For the text-containing cell, return its midpoint in [x, y] coordinate format. 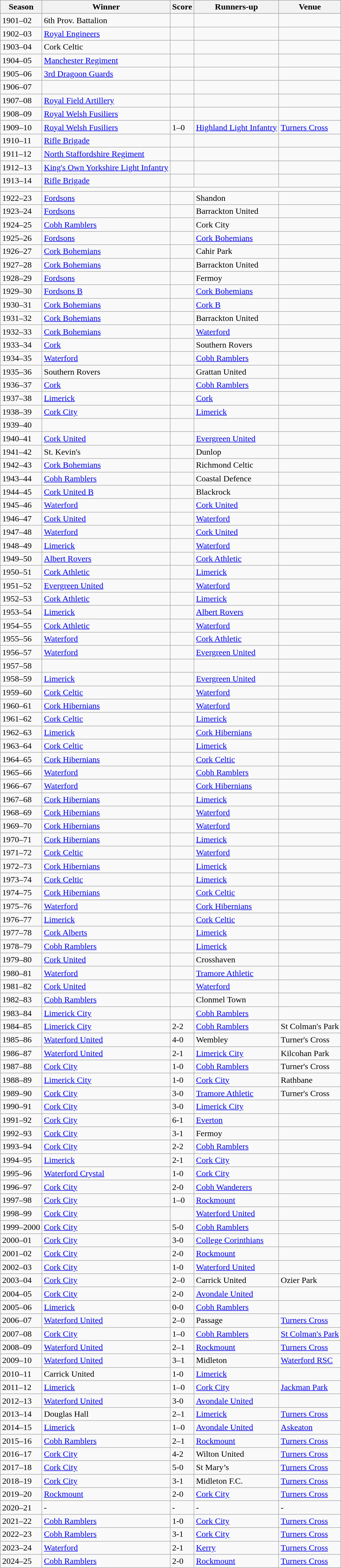
Royal Field Artillery [106, 100]
1953–54 [21, 612]
6th Prov. Battalion [106, 20]
1971–72 [21, 853]
1912–13 [21, 167]
2002–03 [21, 1267]
Manchester Regiment [106, 60]
1930–31 [21, 305]
4-0 [182, 1040]
2024–25 [21, 1561]
1925–26 [21, 238]
Cork United B [106, 492]
1911–12 [21, 154]
2011–12 [21, 1387]
1931–32 [21, 318]
1936–37 [21, 385]
1980–81 [21, 973]
1956–57 [21, 652]
1924–25 [21, 225]
1957–58 [21, 666]
1950–51 [21, 572]
1961–62 [21, 719]
2004–05 [21, 1294]
Waterford Crystal [106, 1173]
Everton [236, 1120]
1997–98 [21, 1200]
1985–86 [21, 1040]
1922–23 [21, 198]
Winner [106, 7]
2014–15 [21, 1427]
1927–28 [21, 265]
1942–43 [21, 465]
1988–89 [21, 1080]
1964–65 [21, 759]
Cahir Park [236, 251]
1928–29 [21, 278]
0-0 [182, 1307]
Jackman Park [310, 1387]
3–1 [182, 1361]
Passage [236, 1320]
Cork B [236, 305]
1944–45 [21, 492]
Cobh Wanderers [236, 1187]
Runners-up [236, 7]
Fordsons B [106, 291]
King's Own Yorkshire Light Infantry [106, 167]
1937–38 [21, 398]
1901–02 [21, 20]
1987–88 [21, 1067]
1993–94 [21, 1147]
1975–76 [21, 906]
1945–46 [21, 505]
Cork Alberts [106, 933]
1908–09 [21, 114]
Grattan United [236, 372]
1932–33 [21, 331]
2020–21 [21, 1508]
Royal Engineers [106, 34]
2006–07 [21, 1320]
1940–41 [21, 439]
2005–06 [21, 1307]
1974–75 [21, 893]
2023–24 [21, 1548]
1952–53 [21, 599]
1970–71 [21, 839]
1973–74 [21, 879]
1923–24 [21, 211]
Kerry [236, 1548]
1963–64 [21, 746]
Midleton F.C. [236, 1481]
1958–59 [21, 679]
Wembley [236, 1040]
1939–40 [21, 425]
Ozier Park [310, 1280]
1913–14 [21, 181]
1994–95 [21, 1160]
1948–49 [21, 545]
1995–96 [21, 1173]
1977–78 [21, 933]
2008–09 [21, 1347]
1906–07 [21, 87]
2001–02 [21, 1254]
Douglas Hall [106, 1414]
Clonmel Town [236, 1000]
1934–35 [21, 358]
1951–52 [21, 585]
1962–63 [21, 732]
1907–08 [21, 100]
2009–10 [21, 1361]
Dunlop [236, 452]
1992–93 [21, 1133]
2000–01 [21, 1240]
1981–82 [21, 986]
St Mary’s [236, 1468]
1933–34 [21, 345]
Crosshaven [236, 960]
Wilton United [236, 1454]
1990–91 [21, 1107]
Highland Light Infantry [236, 127]
2010–11 [21, 1374]
1929–30 [21, 291]
1989–90 [21, 1093]
1902–03 [21, 34]
6-1 [182, 1120]
1978–79 [21, 946]
1982–83 [21, 1000]
1959–60 [21, 692]
1960–61 [21, 706]
Score [182, 7]
Waterford RSC [310, 1361]
1965–66 [21, 772]
2022–23 [21, 1534]
1972–73 [21, 866]
2018–19 [21, 1481]
1984–85 [21, 1027]
1943–44 [21, 479]
1999–2000 [21, 1227]
Season [21, 7]
1991–92 [21, 1120]
North Staffordshire Regiment [106, 154]
2007–08 [21, 1334]
1998–99 [21, 1213]
2016–17 [21, 1454]
2017–18 [21, 1468]
Blackrock [236, 492]
2003–04 [21, 1280]
1938–39 [21, 412]
1935–36 [21, 372]
1905–06 [21, 74]
Richmond Celtic [236, 465]
College Corinthians [236, 1240]
1955–56 [21, 639]
1910–11 [21, 140]
1966–67 [21, 786]
1986–87 [21, 1053]
1947–48 [21, 532]
Shandon [236, 198]
1926–27 [21, 251]
1946–47 [21, 519]
1903–04 [21, 47]
1941–42 [21, 452]
3rd Dragoon Guards [106, 74]
1967–68 [21, 799]
Coastal Defence [236, 479]
St. Kevin's [106, 452]
Kilcohan Park [310, 1053]
Askeaton [310, 1427]
1968–69 [21, 813]
Rathbane [310, 1080]
Venue [310, 7]
1979–80 [21, 960]
2015–16 [21, 1441]
4-2 [182, 1454]
1976–77 [21, 920]
2012–13 [21, 1401]
1949–50 [21, 559]
1996–97 [21, 1187]
1954–55 [21, 626]
2013–14 [21, 1414]
Midleton [236, 1361]
2021–22 [21, 1521]
1904–05 [21, 60]
1909–10 [21, 127]
1983–84 [21, 1013]
2019–20 [21, 1494]
1969–70 [21, 826]
